For the text-containing cell, return its midpoint in [x, y] coordinate format. 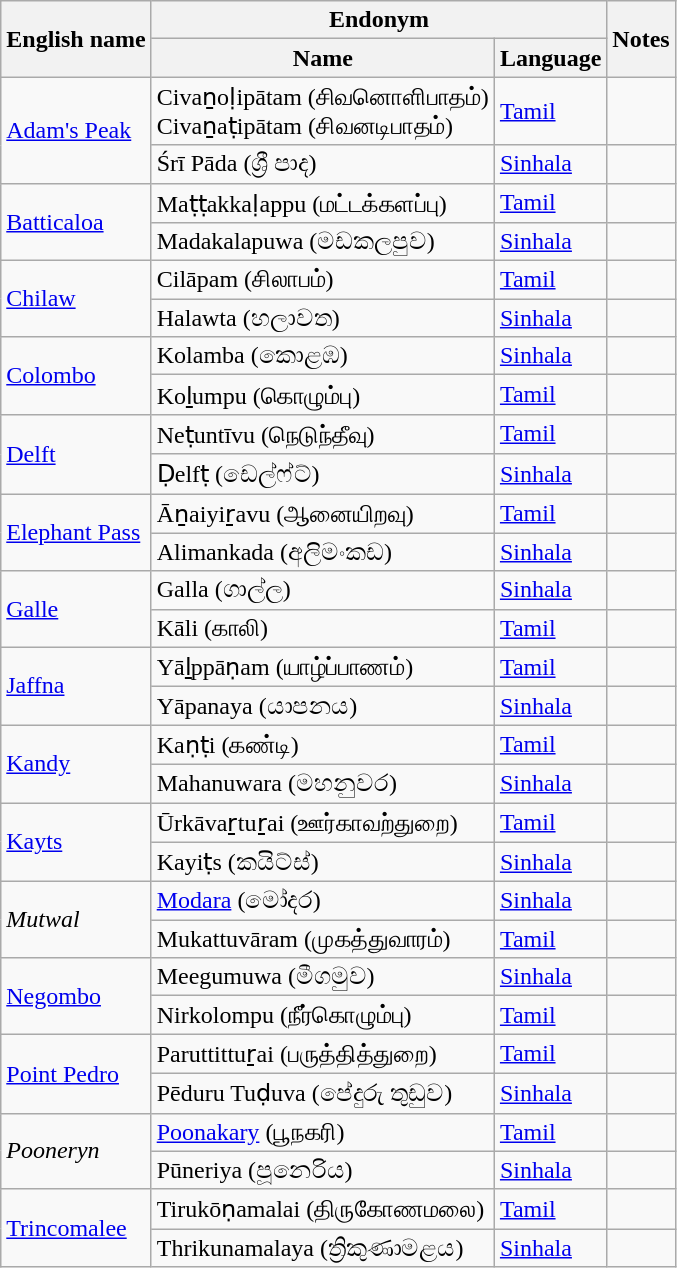
Galla (ගාල්ල) [322, 590]
Pūneriya (පූනෙරිය) [322, 1170]
Yāpanaya (යාපනය) [322, 706]
Neṭuntīvu (நெடுந்தீவு) [322, 434]
Koḻumpu (கொழும்பு) [322, 395]
Yāḻppāṇam (யாழ்ப்பாணம்) [322, 667]
Name [322, 58]
Kandy [76, 764]
Halawta (හලාවත) [322, 318]
Madakalapuwa (මඩකලපුව) [322, 242]
Language [550, 58]
Kolamba (කොළඹ) [322, 356]
Batticaloa [76, 222]
Civaṉoḷipātam (சிவனொளிபாதம்)Civaṉaṭipātam (சிவனடிபாதம்) [322, 111]
Negombo [76, 996]
Adam's Peak [76, 130]
Nirkolompu (நீர்கொழும்பு) [322, 1015]
Chilaw [76, 299]
Mahanuwara (මහනුවර) [322, 783]
Trincomalee [76, 1228]
Mukattuvāram (முகத்துவாரம்) [322, 939]
Delft [76, 454]
Kayts [76, 842]
Colombo [76, 376]
Poonakary (பூநகரி) [322, 1132]
Jaffna [76, 686]
Galle [76, 609]
Endonym [379, 20]
Kāli (காலி) [322, 628]
Modara (මෝදර) [322, 901]
Elephant Pass [76, 533]
Cilāpam (சிலாபம்) [322, 280]
Āṉaiyiṟavu (ஆனையிறவு) [322, 514]
Śrī Pāda (ශ්‍රී පාද) [322, 164]
Kayiṭs (කයිට්ස්) [322, 862]
Ūrkāvaṟtuṟai (ஊர்காவற்துறை) [322, 822]
Maṭṭakkaḷappu (மட்டக்களப்பு) [322, 203]
Alimankada (අලිමංකඩ) [322, 552]
Thrikunamalaya (ත්‍රිකුණාමළය) [322, 1248]
Notes [641, 39]
Paruttittuṟai (பருத்தித்துறை) [322, 1054]
Kaṇṭi (கண்டி) [322, 745]
Meegumuwa (මීගමුව) [322, 977]
English name [76, 39]
Pēduru Tuḍuva (පේදුරු තුඩුව) [322, 1093]
Ḍelfṭ (ඩෙල්ෆ්ට්) [322, 474]
Point Pedro [76, 1074]
Mutwal [76, 920]
Pooneryn [76, 1151]
Tirukōṇamalai (திருகோணமலை) [322, 1209]
